Pinpoint the cell where the given text exists, returning its (X, Y) midpoint coordinate. 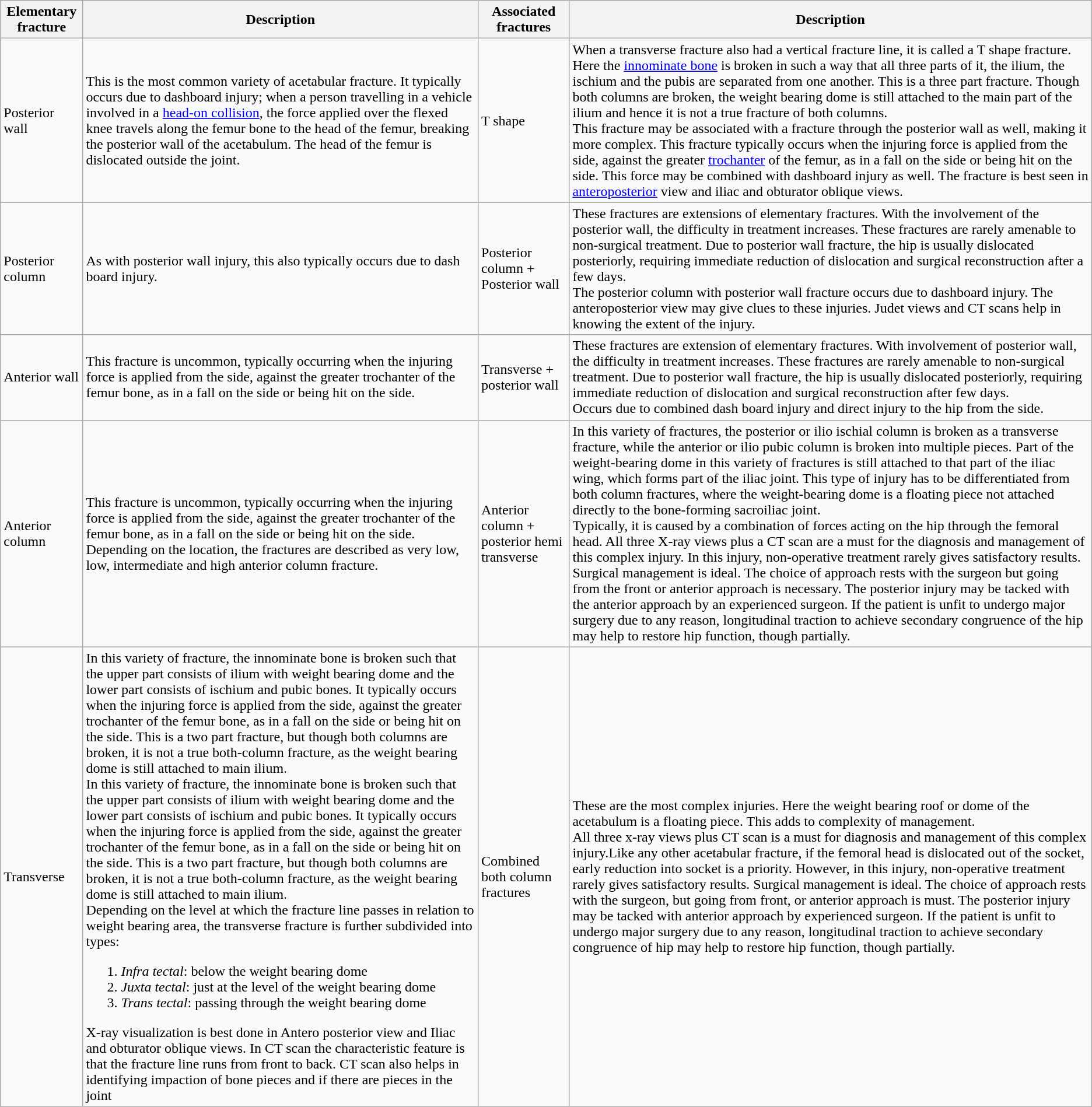
Anterior column (42, 533)
Anterior column + posterior hemi transverse (524, 533)
Combined both column fractures (524, 877)
Elementary fracture (42, 20)
Posterior column (42, 268)
Transverse (42, 877)
As with posterior wall injury, this also typically occurs due to dash board injury. (281, 268)
Anterior wall (42, 377)
Posterior column + Posterior wall (524, 268)
Transverse + posterior wall (524, 377)
T shape (524, 120)
Associated fractures (524, 20)
Posterior wall (42, 120)
